Extract the [X, Y] coordinate from the center of the cell holding the provided text.  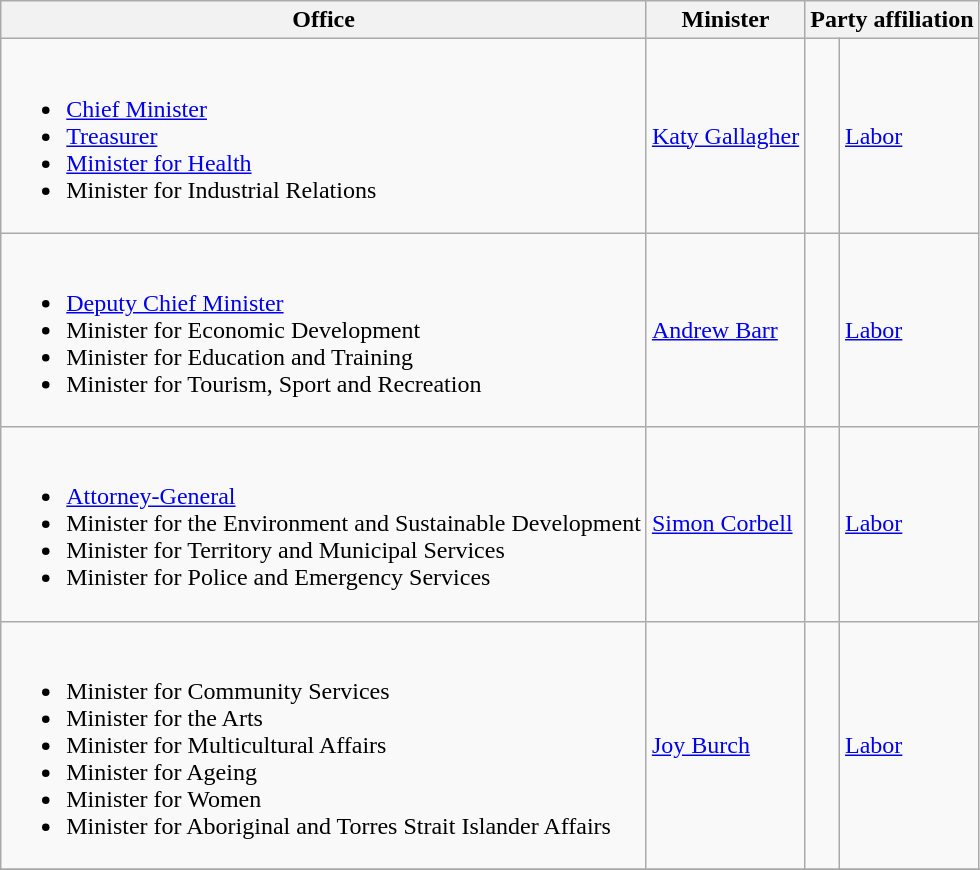
Chief MinisterTreasurerMinister for HealthMinister for Industrial Relations [324, 136]
Simon Corbell [725, 524]
Minister [725, 20]
Office [324, 20]
Party affiliation [892, 20]
Deputy Chief MinisterMinister for Economic DevelopmentMinister for Education and TrainingMinister for Tourism, Sport and Recreation [324, 330]
Andrew Barr [725, 330]
Joy Burch [725, 745]
Katy Gallagher [725, 136]
